Identify which cell holds the provided text, then report its [X, Y] central coordinate. 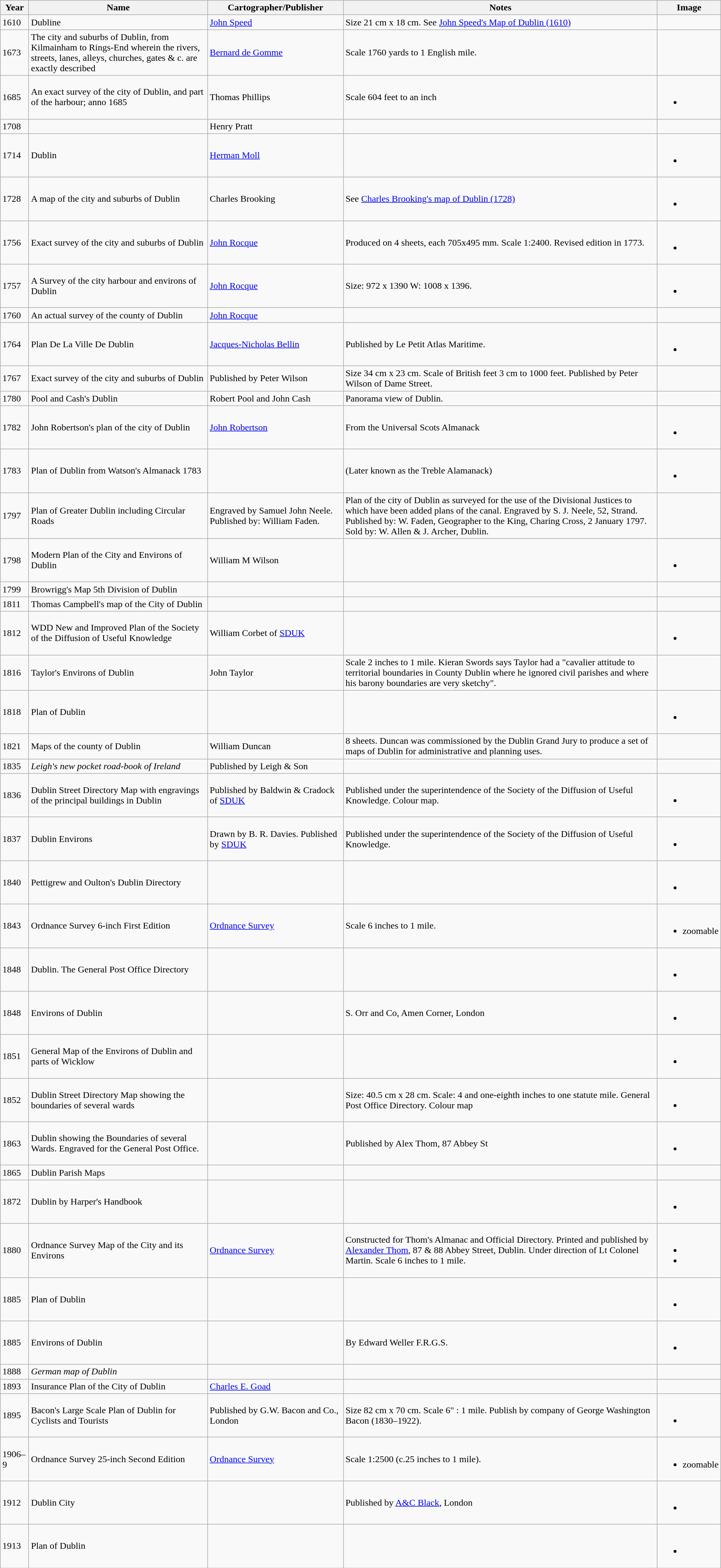
1821 [15, 746]
Thomas Phillips [275, 97]
1895 [15, 1415]
General Map of the Environs of Dublin and parts of Wicklow [118, 1056]
Panorama view of Dublin. [500, 398]
1863 [15, 1143]
Size 82 cm x 70 cm. Scale 6" : 1 mile. Publish by company of George Washington Bacon (1830–1922). [500, 1415]
From the Universal Scots Almanack [500, 427]
Published by Baldwin & Cradock of SDUK [275, 795]
An exact survey of the city of Dublin, and part of the harbour; anno 1685 [118, 97]
Engraved by Samuel John Neele. Published by: William Faden. [275, 516]
1913 [15, 1546]
The city and suburbs of Dublin, from Kilmainham to Rings-End wherein the rivers, streets, lanes, alleys, churches, gates & c. are exactly described [118, 52]
Dubline [118, 22]
Taylor's Environs of Dublin [118, 673]
A Survey of the city harbour and environs of Dublin [118, 286]
Cartographer/Publisher [275, 8]
John Speed [275, 22]
Published by Alex Thom, 87 Abbey St [500, 1143]
S. Orr and Co, Amen Corner, London [500, 1013]
Maps of the county of Dublin [118, 746]
Dublin Street Directory Map showing the boundaries of several wards [118, 1100]
Jacques-Nicholas Bellin [275, 344]
Modern Plan of the City and Environs of Dublin [118, 561]
1673 [15, 52]
(Later known as the Treble Alamanack) [500, 471]
1893 [15, 1386]
1610 [15, 22]
1783 [15, 471]
1714 [15, 156]
1764 [15, 344]
1836 [15, 795]
1835 [15, 766]
Herman Moll [275, 156]
Pool and Cash's Dublin [118, 398]
1888 [15, 1372]
1756 [15, 243]
1760 [15, 315]
Size: 40.5 cm x 28 cm. Scale: 4 and one-eighth inches to one statute mile. General Post Office Directory. Colour map [500, 1100]
Dublin City [118, 1502]
Published by G.W. Bacon and Co., London [275, 1415]
1685 [15, 97]
Pettigrew and Oulton's Dublin Directory [118, 882]
Dublin by Harper's Handbook [118, 1202]
Produced on 4 sheets, each 705x495 mm. Scale 1:2400. Revised edition in 1773. [500, 243]
Published by Leigh & Son [275, 766]
1797 [15, 516]
Charles Brooking [275, 199]
Henry Pratt [275, 126]
Ordnance Survey 25-inch Second Edition [118, 1459]
WDD New and Improved Plan of the Society of the Diffusion of Useful Knowledge [118, 633]
Bacon's Large Scale Plan of Dublin for Cyclists and Tourists [118, 1415]
John Robertson [275, 427]
John Robertson's plan of the city of Dublin [118, 427]
1906–9 [15, 1459]
Dublin. The General Post Office Directory [118, 969]
Name [118, 8]
1767 [15, 378]
Drawn by B. R. Davies. Published by SDUK [275, 838]
William Duncan [275, 746]
Dublin [118, 156]
1816 [15, 673]
1811 [15, 604]
Scale 1760 yards to 1 English mile. [500, 52]
Thomas Campbell's map of the City of Dublin [118, 604]
Published by Le Petit Atlas Maritime. [500, 344]
Published by Peter Wilson [275, 378]
See Charles Brooking's map of Dublin (1728) [500, 199]
Dublin Street Directory Map with engravings of the principal buildings in Dublin [118, 795]
Ordnance Survey Map of the City and its Environs [118, 1250]
Notes [500, 8]
1708 [15, 126]
Robert Pool and John Cash [275, 398]
Size 34 cm x 23 cm. Scale of British feet 3 cm to 1000 feet. Published by Peter Wilson of Dame Street. [500, 378]
Leigh's new pocket road-book of Ireland [118, 766]
Bernard de Gomme [275, 52]
1728 [15, 199]
Dublin Parish Maps [118, 1173]
1865 [15, 1173]
1812 [15, 633]
1757 [15, 286]
1799 [15, 589]
Published under the superintendence of the Society of the Diffusion of Useful Knowledge. [500, 838]
John Taylor [275, 673]
An actual survey of the county of Dublin [118, 315]
Image [689, 8]
Dublin showing the Boundaries of several Wards. Engraved for the General Post Office. [118, 1143]
1837 [15, 838]
Ordnance Survey 6-inch First Edition [118, 925]
Published by A&C Black, London [500, 1502]
Browrigg's Map 5th Division of Dublin [118, 589]
Size: 972 x 1390 W: 1008 x 1396. [500, 286]
By Edward Weller F.R.G.S. [500, 1343]
1912 [15, 1502]
Plan De La Ville De Dublin [118, 344]
Size 21 cm x 18 cm. See John Speed's Map of Dublin (1610) [500, 22]
German map of Dublin [118, 1372]
1851 [15, 1056]
Scale 604 feet to an inch [500, 97]
William M Wilson [275, 561]
1782 [15, 427]
1780 [15, 398]
Charles E. Goad [275, 1386]
William Corbet of SDUK [275, 633]
A map of the city and suburbs of Dublin [118, 199]
1840 [15, 882]
Insurance Plan of the City of Dublin [118, 1386]
Scale 1:2500 (c.25 inches to 1 mile). [500, 1459]
1818 [15, 712]
1852 [15, 1100]
1798 [15, 561]
8 sheets. Duncan was commissioned by the Dublin Grand Jury to produce a set of maps of Dublin for administrative and planning uses. [500, 746]
1880 [15, 1250]
1872 [15, 1202]
Published under the superintendence of the Society of the Diffusion of Useful Knowledge. Colour map. [500, 795]
Scale 6 inches to 1 mile. [500, 925]
Plan of Greater Dublin including Circular Roads [118, 516]
Plan of Dublin from Watson's Almanack 1783 [118, 471]
1843 [15, 925]
Dublin Environs [118, 838]
Year [15, 8]
